Return the [X, Y] coordinate for the center point of the cell that contains the specified text.  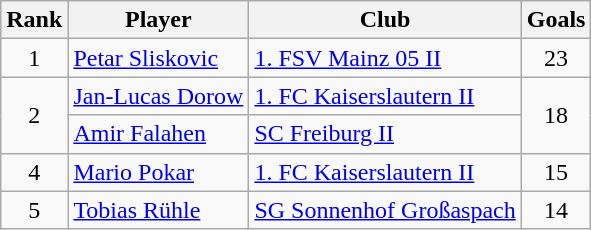
Rank [34, 20]
Jan-Lucas Dorow [158, 96]
SG Sonnenhof Großaspach [385, 210]
Petar Sliskovic [158, 58]
SC Freiburg II [385, 134]
23 [556, 58]
5 [34, 210]
Goals [556, 20]
4 [34, 172]
1 [34, 58]
Mario Pokar [158, 172]
Tobias Rühle [158, 210]
15 [556, 172]
Club [385, 20]
Amir Falahen [158, 134]
18 [556, 115]
14 [556, 210]
Player [158, 20]
2 [34, 115]
1. FSV Mainz 05 II [385, 58]
